Determine the [x, y] coordinate at the center of the cell enclosing the given text.  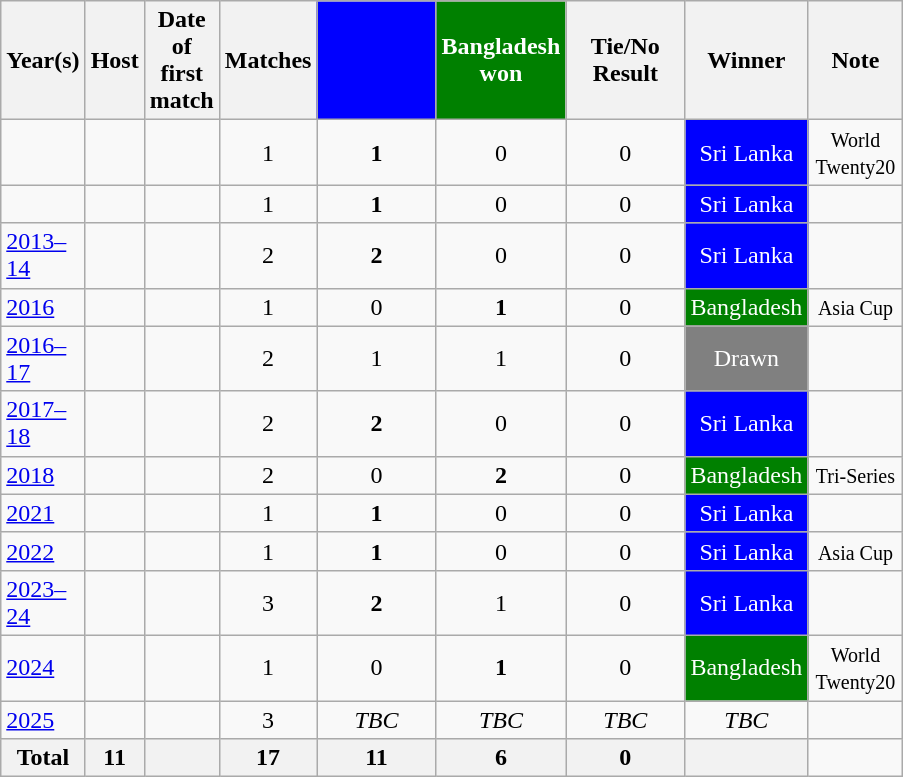
2017–18 [43, 424]
2013–14 [43, 256]
Tri-Series [856, 475]
2025 [43, 719]
Bangladesh won [501, 60]
2022 [43, 551]
Matches [268, 60]
6 [501, 758]
Winner [746, 60]
2024 [43, 668]
2018 [43, 475]
Tie/No Result [626, 60]
Drawn [746, 358]
Host [114, 60]
Note [856, 60]
2016 [43, 307]
2016–17 [43, 358]
17 [268, 758]
Total [43, 758]
Date of first match [182, 60]
2021 [43, 513]
Year(s) [43, 60]
2023–24 [43, 602]
